Capture the cell that displays the provided text and extract its [X, Y] central coordinate. 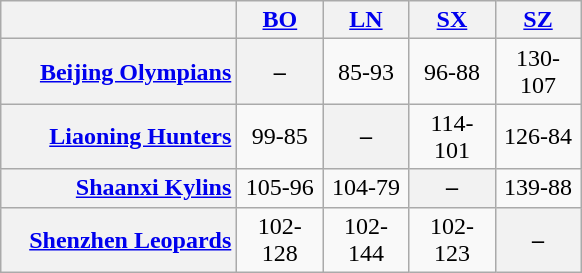
Liaoning Hunters [119, 136]
114-101 [452, 136]
85-93 [366, 72]
Beijing Olympians [119, 72]
96-88 [452, 72]
Shenzhen Leopards [119, 240]
99-85 [280, 136]
Shaanxi Kylins [119, 188]
102-123 [452, 240]
LN [366, 20]
102-128 [280, 240]
SX [452, 20]
102-144 [366, 240]
104-79 [366, 188]
130-107 [538, 72]
126-84 [538, 136]
105-96 [280, 188]
139-88 [538, 188]
SZ [538, 20]
BO [280, 20]
